Find where the given text appears and provide that cell's center as (X, Y) coordinate. 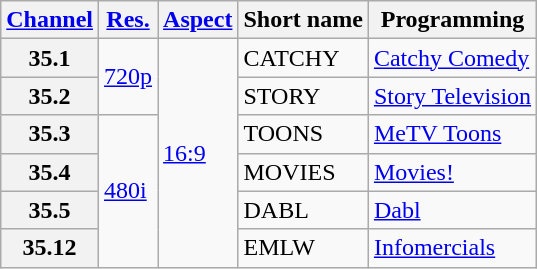
35.2 (50, 96)
Catchy Comedy (452, 58)
Aspect (198, 20)
35.12 (50, 248)
Channel (50, 20)
MeTV Toons (452, 134)
Story Television (452, 96)
Res. (128, 20)
35.5 (50, 210)
EMLW (303, 248)
DABL (303, 210)
Dabl (452, 210)
35.3 (50, 134)
Infomercials (452, 248)
STORY (303, 96)
16:9 (198, 153)
TOONS (303, 134)
35.4 (50, 172)
720p (128, 77)
35.1 (50, 58)
Short name (303, 20)
Programming (452, 20)
Movies! (452, 172)
480i (128, 191)
MOVIES (303, 172)
CATCHY (303, 58)
